Pinpoint the cell where the given text exists, returning its (X, Y) midpoint coordinate. 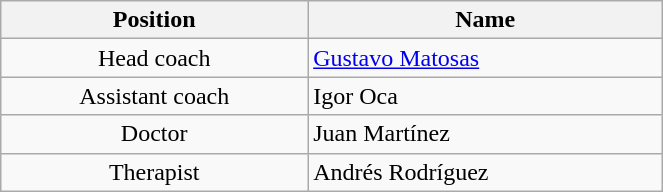
Name (486, 20)
Assistant coach (154, 96)
Andrés Rodríguez (486, 172)
Juan Martínez (486, 134)
Doctor (154, 134)
Head coach (154, 58)
Gustavo Matosas (486, 58)
Therapist (154, 172)
Igor Oca (486, 96)
Position (154, 20)
